Search for the cell housing the specified text and yield its [X, Y] center coordinate. 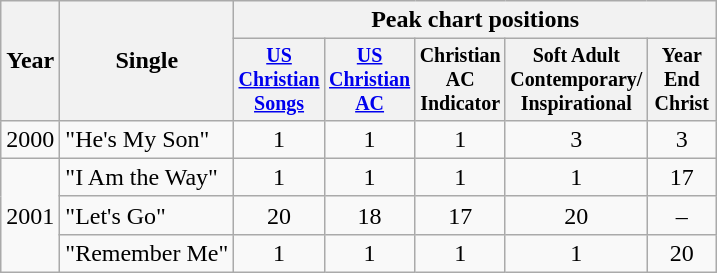
Single [147, 61]
2001 [30, 215]
US Christian AC [370, 80]
Peak chart positions [476, 20]
Christian AC Indicator [460, 80]
"Let's Go" [147, 215]
– [682, 215]
Year EndChrist [682, 80]
"Remember Me" [147, 253]
US Christian Songs [280, 80]
"I Am the Way" [147, 177]
Year [30, 61]
"He's My Son" [147, 139]
Soft Adult Contemporary/Inspirational [576, 80]
18 [370, 215]
2000 [30, 139]
